Detect which cell encompasses the target text, then output its [X, Y] center coordinate. 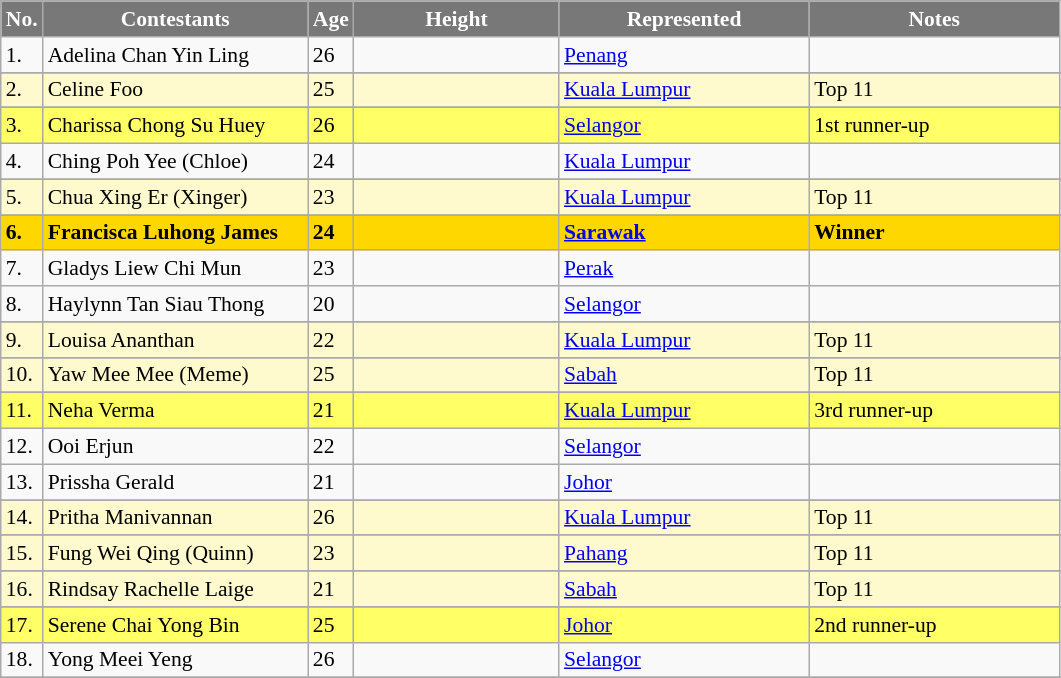
Prissha Gerald [176, 482]
Pahang [684, 554]
11. [22, 411]
7. [22, 269]
2nd runner-up [934, 625]
5. [22, 197]
Contestants [176, 19]
Penang [684, 55]
15. [22, 554]
Chua Xing Er (Xinger) [176, 197]
No. [22, 19]
16. [22, 589]
Yong Meei Yeng [176, 660]
Winner [934, 233]
2. [22, 90]
10. [22, 375]
6. [22, 233]
Ching Poh Yee (Chloe) [176, 162]
3rd runner-up [934, 411]
Age [331, 19]
Perak [684, 269]
Represented [684, 19]
20 [331, 304]
Neha Verma [176, 411]
8. [22, 304]
17. [22, 625]
Haylynn Tan Siau Thong [176, 304]
Rindsay Rachelle Laige [176, 589]
Louisa Ananthan [176, 340]
14. [22, 518]
Pritha Manivannan [176, 518]
3. [22, 126]
Ooi Erjun [176, 447]
18. [22, 660]
Sarawak [684, 233]
1. [22, 55]
Francisca Luhong James [176, 233]
Yaw Mee Mee (Meme) [176, 375]
Adelina Chan Yin Ling [176, 55]
Serene Chai Yong Bin [176, 625]
4. [22, 162]
13. [22, 482]
9. [22, 340]
Notes [934, 19]
1st runner-up [934, 126]
Celine Foo [176, 90]
Charissa Chong Su Huey [176, 126]
Height [456, 19]
Gladys Liew Chi Mun [176, 269]
Fung Wei Qing (Quinn) [176, 554]
12. [22, 447]
